Search for the cell housing the specified text and yield its (X, Y) center coordinate. 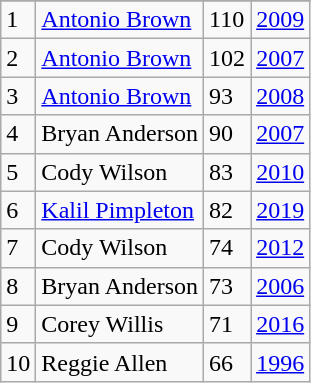
73 (228, 286)
4 (18, 134)
10 (18, 362)
82 (228, 210)
1 (18, 20)
9 (18, 324)
110 (228, 20)
8 (18, 286)
1996 (280, 362)
83 (228, 172)
93 (228, 96)
Corey Willis (120, 324)
2010 (280, 172)
102 (228, 58)
7 (18, 248)
2008 (280, 96)
71 (228, 324)
2 (18, 58)
6 (18, 210)
2016 (280, 324)
2012 (280, 248)
5 (18, 172)
Reggie Allen (120, 362)
2009 (280, 20)
2006 (280, 286)
2019 (280, 210)
Kalil Pimpleton (120, 210)
3 (18, 96)
74 (228, 248)
90 (228, 134)
66 (228, 362)
